For the text-containing cell, return its midpoint in [x, y] coordinate format. 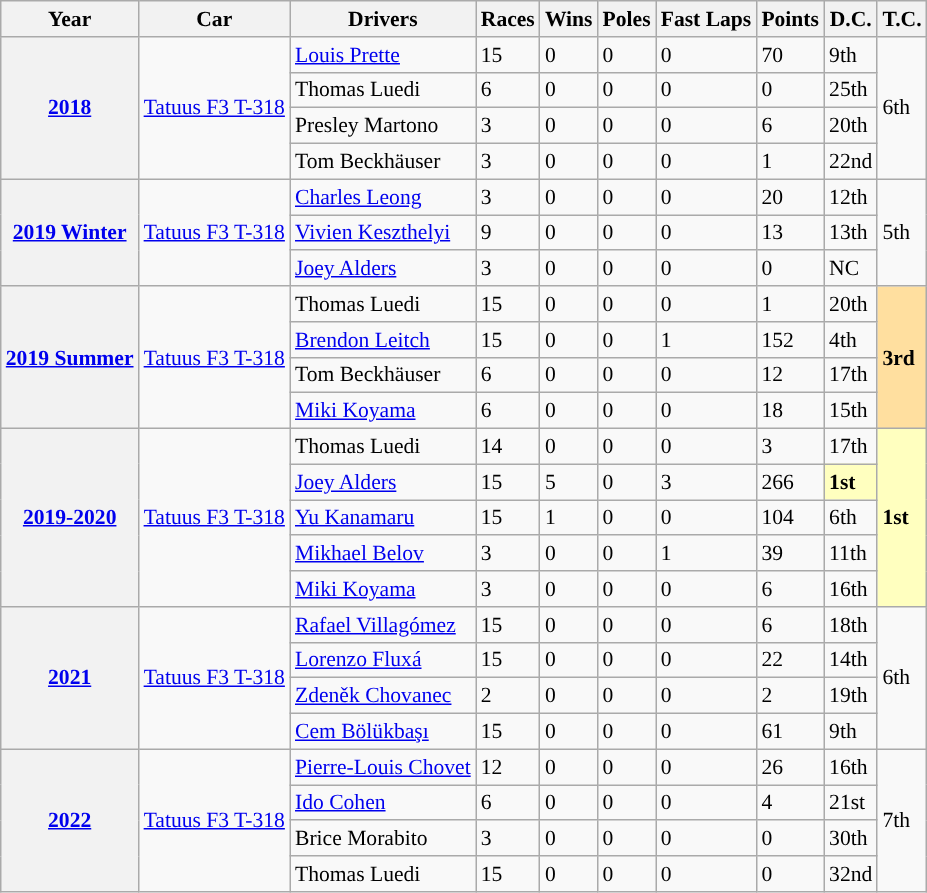
2021 [70, 678]
Cem Bölükbaşı [383, 732]
2019 Winter [70, 232]
15th [850, 411]
5 [569, 482]
Yu Kanamaru [383, 518]
26 [790, 767]
Poles [627, 19]
18th [850, 625]
Ido Cohen [383, 803]
Wins [569, 19]
22nd [850, 162]
Year [70, 19]
Fast Laps [706, 19]
32nd [850, 874]
70 [790, 55]
7th [902, 820]
Points [790, 19]
20 [790, 197]
3rd [902, 357]
Mikhael Belov [383, 554]
Charles Leong [383, 197]
Drivers [383, 19]
9 [508, 233]
12th [850, 197]
5th [902, 232]
25th [850, 90]
61 [790, 732]
266 [790, 482]
2019 Summer [70, 357]
Races [508, 19]
Louis Prette [383, 55]
14 [508, 447]
21st [850, 803]
13 [790, 233]
2018 [70, 108]
30th [850, 839]
152 [790, 340]
Zdeněk Chovanec [383, 696]
Lorenzo Fluxá [383, 660]
Rafael Villagómez [383, 625]
4 [790, 803]
Brendon Leitch [383, 340]
104 [790, 518]
Brice Morabito [383, 839]
11th [850, 554]
14th [850, 660]
2022 [70, 820]
Presley Martono [383, 126]
18 [790, 411]
D.C. [850, 19]
T.C. [902, 19]
22 [790, 660]
NC [850, 269]
19th [850, 696]
13th [850, 233]
Car [214, 19]
4th [850, 340]
Pierre-Louis Chovet [383, 767]
2019-2020 [70, 518]
39 [790, 554]
Vivien Keszthelyi [383, 233]
